Return the [X, Y] coordinate for the center point of the cell that contains the specified text.  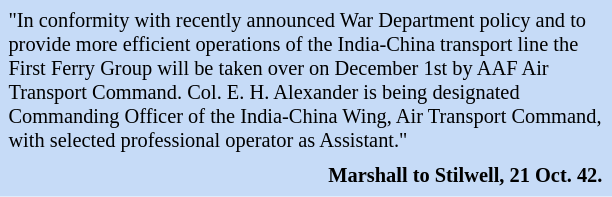
Marshall to Stilwell, 21 Oct. 42. [306, 176]
